Extract the (X, Y) coordinate from the center of the cell holding the provided text.  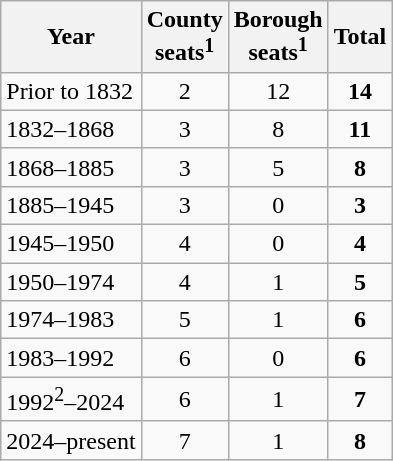
1945–1950 (71, 244)
1885–1945 (71, 205)
Boroughseats1 (278, 37)
19922–2024 (71, 400)
2024–present (71, 440)
Prior to 1832 (71, 91)
14 (360, 91)
1983–1992 (71, 358)
1832–1868 (71, 129)
1950–1974 (71, 282)
12 (278, 91)
11 (360, 129)
Total (360, 37)
1868–1885 (71, 167)
Countyseats1 (184, 37)
1974–1983 (71, 320)
Year (71, 37)
2 (184, 91)
